Capture the cell that displays the provided text and extract its [X, Y] central coordinate. 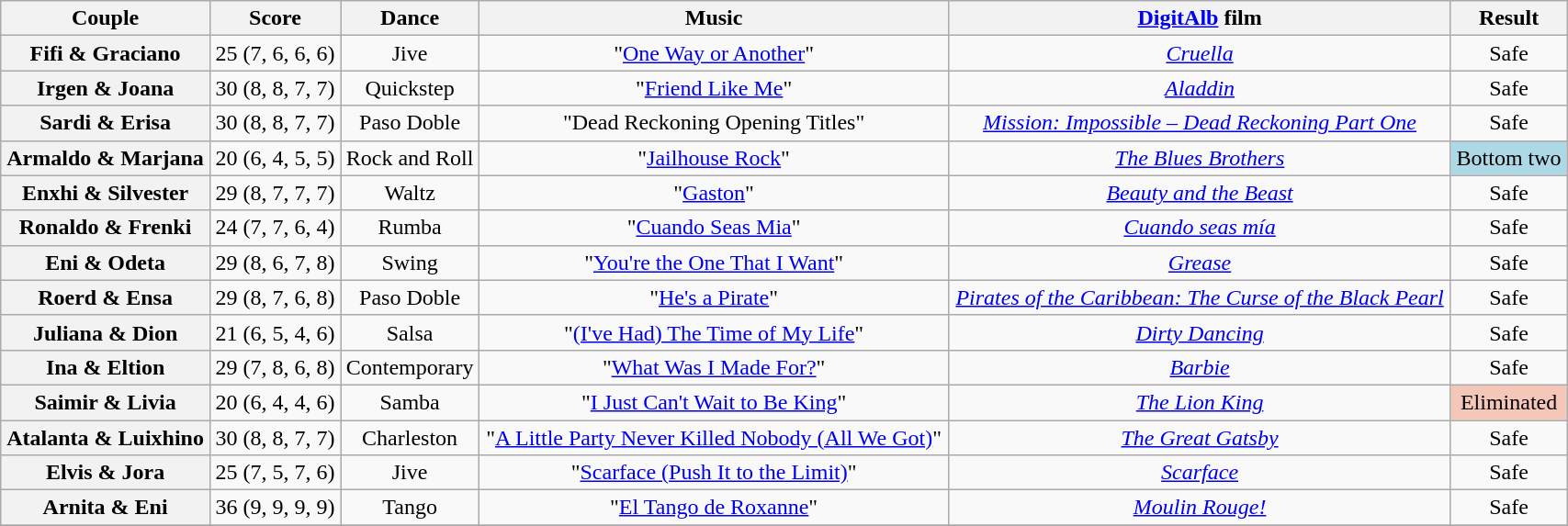
Irgen & Joana [106, 88]
Swing [410, 263]
"Cuando Seas Mia" [715, 228]
"He's a Pirate" [715, 297]
Pirates of the Caribbean: The Curse of the Black Pearl [1200, 297]
Atalanta & Luixhino [106, 438]
"What Was I Made For?" [715, 367]
29 (8, 7, 7, 7) [275, 193]
Fifi & Graciano [106, 53]
Rock and Roll [410, 158]
Quickstep [410, 88]
"(I've Had) The Time of My Life" [715, 332]
36 (9, 9, 9, 9) [275, 508]
Roerd & Ensa [106, 297]
Score [275, 18]
Charleston [410, 438]
Eni & Odeta [106, 263]
29 (7, 8, 6, 8) [275, 367]
29 (8, 7, 6, 8) [275, 297]
The Great Gatsby [1200, 438]
20 (6, 4, 4, 6) [275, 402]
Tango [410, 508]
The Blues Brothers [1200, 158]
Couple [106, 18]
Cuando seas mía [1200, 228]
24 (7, 7, 6, 4) [275, 228]
"I Just Can't Wait to Be King" [715, 402]
"Dead Reckoning Opening Titles" [715, 123]
Waltz [410, 193]
Elvis & Jora [106, 473]
Cruella [1200, 53]
Result [1508, 18]
Grease [1200, 263]
20 (6, 4, 5, 5) [275, 158]
Bottom two [1508, 158]
Scarface [1200, 473]
Saimir & Livia [106, 402]
29 (8, 6, 7, 8) [275, 263]
"El Tango de Roxanne" [715, 508]
Dance [410, 18]
Music [715, 18]
Juliana & Dion [106, 332]
Dirty Dancing [1200, 332]
DigitAlb film [1200, 18]
Samba [410, 402]
"One Way or Another" [715, 53]
21 (6, 5, 4, 6) [275, 332]
Ronaldo & Frenki [106, 228]
Armaldo & Marjana [106, 158]
Ina & Eltion [106, 367]
Barbie [1200, 367]
25 (7, 5, 7, 6) [275, 473]
Sardi & Erisa [106, 123]
Mission: Impossible – Dead Reckoning Part One [1200, 123]
"Scarface (Push It to the Limit)" [715, 473]
"Friend Like Me" [715, 88]
Aladdin [1200, 88]
Beauty and the Beast [1200, 193]
"A Little Party Never Killed Nobody (All We Got)" [715, 438]
Rumba [410, 228]
Contemporary [410, 367]
Arnita & Eni [106, 508]
25 (7, 6, 6, 6) [275, 53]
"Gaston" [715, 193]
Salsa [410, 332]
The Lion King [1200, 402]
Enxhi & Silvester [106, 193]
Eliminated [1508, 402]
Moulin Rouge! [1200, 508]
"Jailhouse Rock" [715, 158]
"You're the One That I Want" [715, 263]
